Output the (x, y) coordinate of the center of the cell containing the given text.  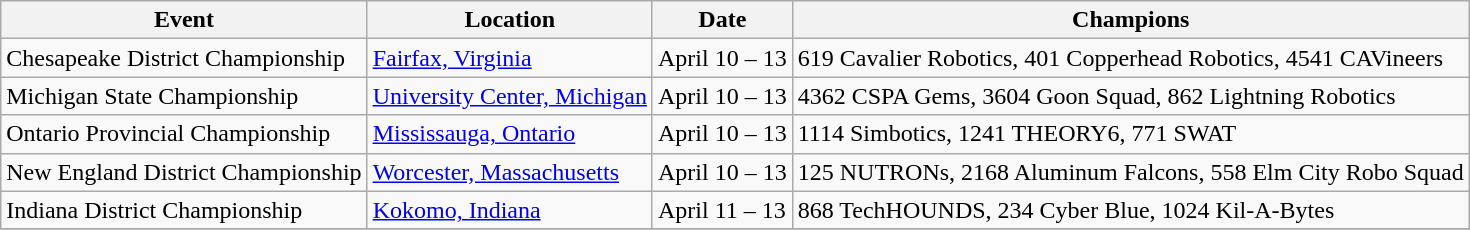
Date (722, 20)
New England District Championship (184, 172)
Ontario Provincial Championship (184, 134)
4362 CSPA Gems, 3604 Goon Squad, 862 Lightning Robotics (1130, 96)
619 Cavalier Robotics, 401 Copperhead Robotics, 4541 CAVineers (1130, 58)
April 11 – 13 (722, 210)
Worcester, Massachusetts (510, 172)
Michigan State Championship (184, 96)
Event (184, 20)
Indiana District Championship (184, 210)
Champions (1130, 20)
125 NUTRONs, 2168 Aluminum Falcons, 558 Elm City Robo Squad (1130, 172)
Fairfax, Virginia (510, 58)
Chesapeake District Championship (184, 58)
Mississauga, Ontario (510, 134)
1114 Simbotics, 1241 THEORY6, 771 SWAT (1130, 134)
University Center, Michigan (510, 96)
Kokomo, Indiana (510, 210)
Location (510, 20)
868 TechHOUNDS, 234 Cyber Blue, 1024 Kil-A-Bytes (1130, 210)
